Identify which cell holds the provided text, then report its [X, Y] central coordinate. 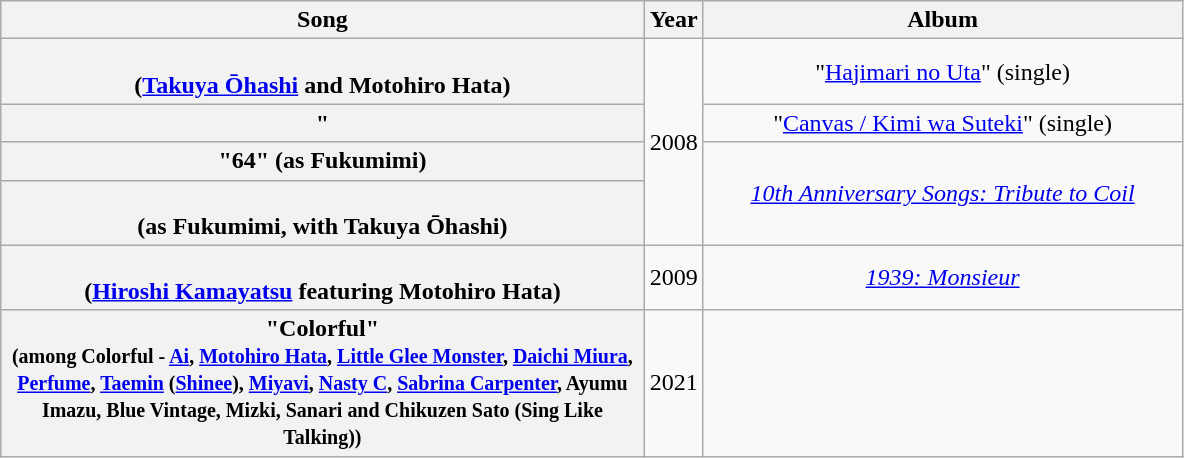
2008 [674, 142]
(as Fukumimi, with Takuya Ōhashi) [322, 212]
(Takuya Ōhashi and Motohiro Hata) [322, 72]
2021 [674, 383]
1939: Monsieur [942, 278]
"Canvas / Kimi wa Suteki" (single) [942, 123]
(Hiroshi Kamayatsu featuring Motohiro Hata) [322, 278]
"Hajimari no Uta" (single) [942, 72]
2009 [674, 278]
Year [674, 20]
Song [322, 20]
Album [942, 20]
"64" (as Fukumimi) [322, 161]
10th Anniversary Songs: Tribute to Coil [942, 194]
" [322, 123]
